Identify which cell holds the provided text, then report its [X, Y] central coordinate. 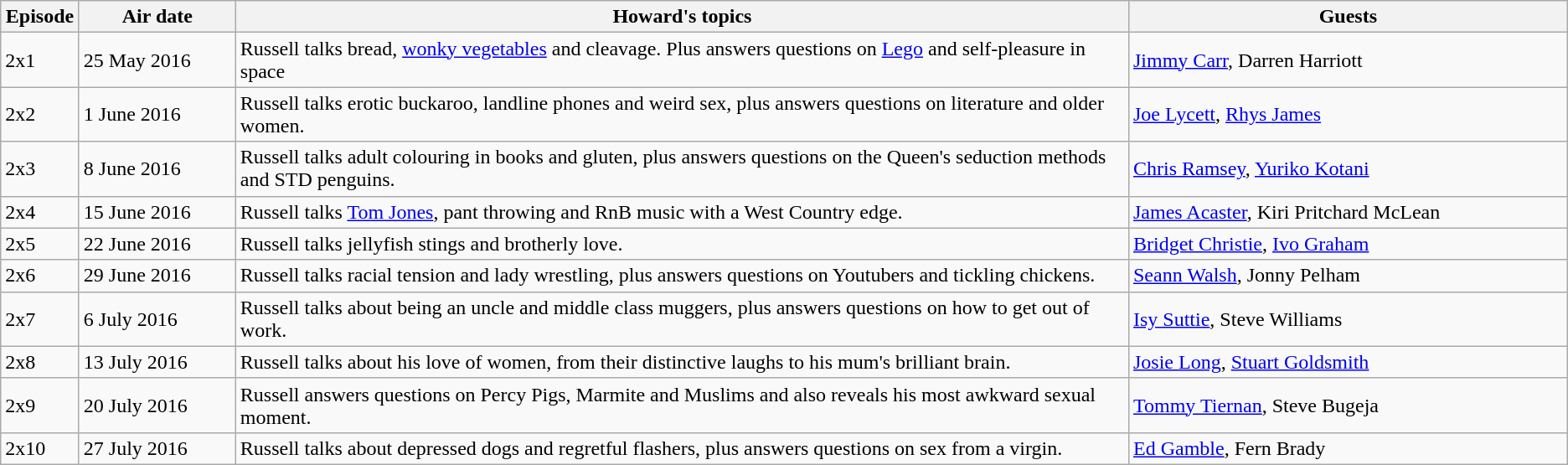
Joe Lycett, Rhys James [1348, 114]
Isy Suttie, Steve Williams [1348, 318]
2x5 [40, 244]
Bridget Christie, Ivo Graham [1348, 244]
Russell talks about depressed dogs and regretful flashers, plus answers questions on sex from a virgin. [682, 448]
1 June 2016 [157, 114]
Ed Gamble, Fern Brady [1348, 448]
Tommy Tiernan, Steve Bugeja [1348, 406]
Seann Walsh, Jonny Pelham [1348, 276]
2x4 [40, 212]
2x3 [40, 169]
2x2 [40, 114]
8 June 2016 [157, 169]
20 July 2016 [157, 406]
Russell talks Tom Jones, pant throwing and RnB music with a West Country edge. [682, 212]
Howard's topics [682, 17]
Guests [1348, 17]
Russell talks adult colouring in books and gluten, plus answers questions on the Queen's seduction methods and STD penguins. [682, 169]
Jimmy Carr, Darren Harriott [1348, 60]
15 June 2016 [157, 212]
Josie Long, Stuart Goldsmith [1348, 362]
Russell answers questions on Percy Pigs, Marmite and Muslims and also reveals his most awkward sexual moment. [682, 406]
Chris Ramsey, Yuriko Kotani [1348, 169]
25 May 2016 [157, 60]
22 June 2016 [157, 244]
Russell talks about being an uncle and middle class muggers, plus answers questions on how to get out of work. [682, 318]
6 July 2016 [157, 318]
2x10 [40, 448]
Episode [40, 17]
29 June 2016 [157, 276]
Russell talks racial tension and lady wrestling, plus answers questions on Youtubers and tickling chickens. [682, 276]
2x6 [40, 276]
27 July 2016 [157, 448]
2x7 [40, 318]
Russell talks jellyfish stings and brotherly love. [682, 244]
James Acaster, Kiri Pritchard McLean [1348, 212]
2x9 [40, 406]
Air date [157, 17]
2x1 [40, 60]
Russell talks erotic buckaroo, landline phones and weird sex, plus answers questions on literature and older women. [682, 114]
13 July 2016 [157, 362]
Russell talks bread, wonky vegetables and cleavage. Plus answers questions on Lego and self-pleasure in space [682, 60]
Russell talks about his love of women, from their distinctive laughs to his mum's brilliant brain. [682, 362]
2x8 [40, 362]
